Identify which cell holds the provided text, then report its [x, y] central coordinate. 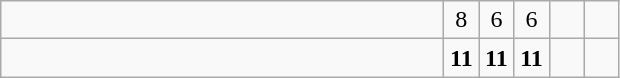
8 [462, 20]
